For the text-containing cell, return its midpoint in (x, y) coordinate format. 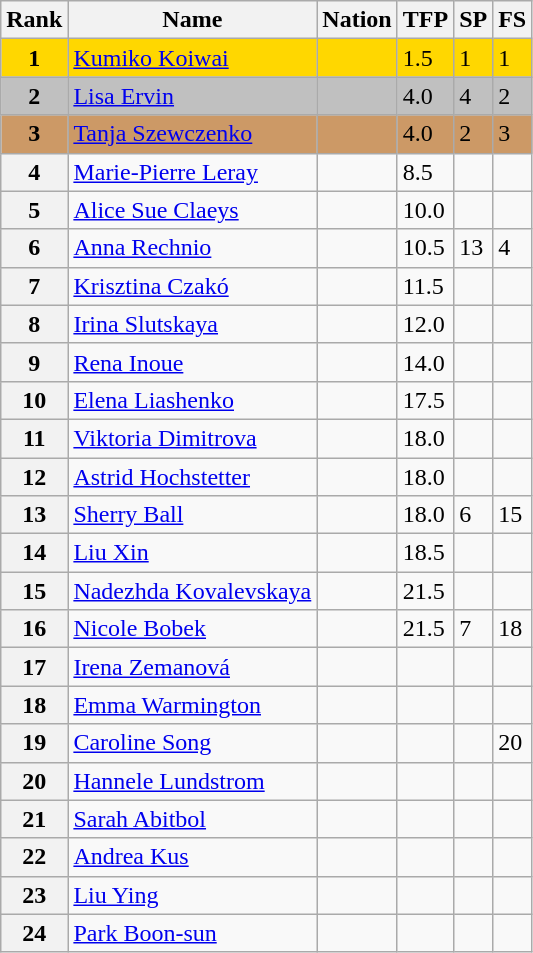
Kumiko Koiwai (192, 58)
9 (34, 362)
Sherry Ball (192, 515)
Anna Rechnio (192, 248)
Andrea Kus (192, 857)
SP (474, 20)
Nation (357, 20)
Krisztina Czakó (192, 286)
Liu Ying (192, 895)
Viktoria Dimitrova (192, 438)
Name (192, 20)
8 (34, 324)
10.5 (425, 248)
12 (34, 477)
22 (34, 857)
8.5 (425, 172)
16 (34, 629)
10.0 (425, 210)
Tanja Szewczenko (192, 134)
Nadezhda Kovalevskaya (192, 591)
12.0 (425, 324)
Caroline Song (192, 743)
14.0 (425, 362)
11.5 (425, 286)
Emma Warmington (192, 705)
Sarah Abitbol (192, 819)
10 (34, 400)
TFP (425, 20)
Park Boon-sun (192, 933)
24 (34, 933)
23 (34, 895)
17 (34, 667)
14 (34, 553)
19 (34, 743)
1.5 (425, 58)
Astrid Hochstetter (192, 477)
21 (34, 819)
18.5 (425, 553)
Irena Zemanová (192, 667)
Nicole Bobek (192, 629)
5 (34, 210)
Alice Sue Claeys (192, 210)
17.5 (425, 400)
11 (34, 438)
Rena Inoue (192, 362)
Liu Xin (192, 553)
Elena Liashenko (192, 400)
Irina Slutskaya (192, 324)
Rank (34, 20)
Lisa Ervin (192, 96)
Hannele Lundstrom (192, 781)
Marie-Pierre Leray (192, 172)
FS (512, 20)
